Search for the cell housing the specified text and yield its [X, Y] center coordinate. 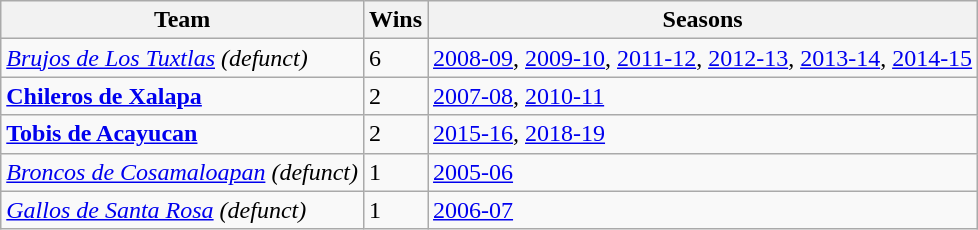
2008-09, 2009-10, 2011-12, 2012-13, 2013-14, 2014-15 [703, 58]
Chileros de Xalapa [182, 96]
Wins [396, 20]
Seasons [703, 20]
Gallos de Santa Rosa (defunct) [182, 210]
6 [396, 58]
2006-07 [703, 210]
Broncos de Cosamaloapan (defunct) [182, 172]
2005-06 [703, 172]
Brujos de Los Tuxtlas (defunct) [182, 58]
2015-16, 2018-19 [703, 134]
2007-08, 2010-11 [703, 96]
Team [182, 20]
Tobis de Acayucan [182, 134]
